Locate the cell with the specified text and output its (X, Y) center coordinate. 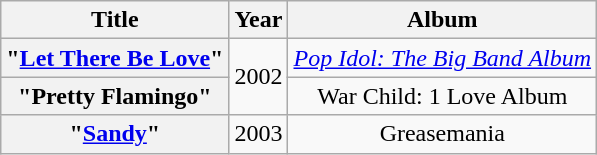
"Sandy" (115, 134)
Title (115, 20)
"Pretty Flamingo" (115, 96)
2003 (258, 134)
Album (442, 20)
War Child: 1 Love Album (442, 96)
2002 (258, 77)
"Let There Be Love" (115, 58)
Pop Idol: The Big Band Album (442, 58)
Greasemania (442, 134)
Year (258, 20)
